Scan for the cell matching the given text and deliver its [x, y] coordinate at center. 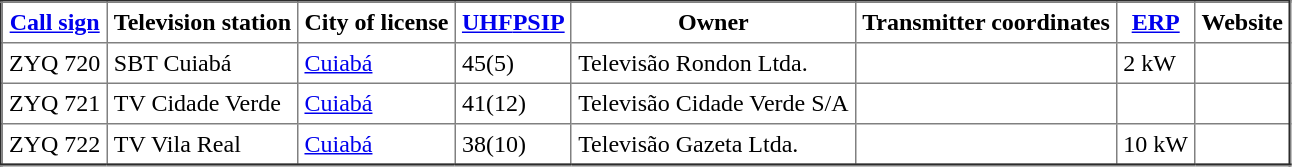
Website [1243, 22]
TV Cidade Verde [202, 103]
Call sign [55, 22]
ZYQ 720 [55, 63]
Televisão Gazeta Ltda. [713, 144]
2 kW [1156, 63]
City of license [376, 22]
ZYQ 721 [55, 103]
ZYQ 722 [55, 144]
Televisão Rondon Ltda. [713, 63]
TV Vila Real [202, 144]
SBT Cuiabá [202, 63]
ERP [1156, 22]
Owner [713, 22]
10 kW [1156, 144]
UHFPSIP [513, 22]
38(10) [513, 144]
Transmitter coordinates [986, 22]
45(5) [513, 63]
Televisão Cidade Verde S/A [713, 103]
Television station [202, 22]
41(12) [513, 103]
